Provide the [X, Y] coordinate of the cell's center where the given text is located.  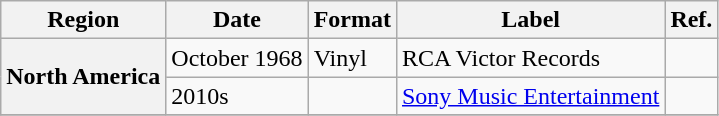
October 1968 [237, 58]
Format [352, 20]
North America [84, 77]
Region [84, 20]
Label [530, 20]
Date [237, 20]
2010s [237, 96]
Ref. [692, 20]
Vinyl [352, 58]
Sony Music Entertainment [530, 96]
RCA Victor Records [530, 58]
